For the text-containing cell, return its midpoint in (x, y) coordinate format. 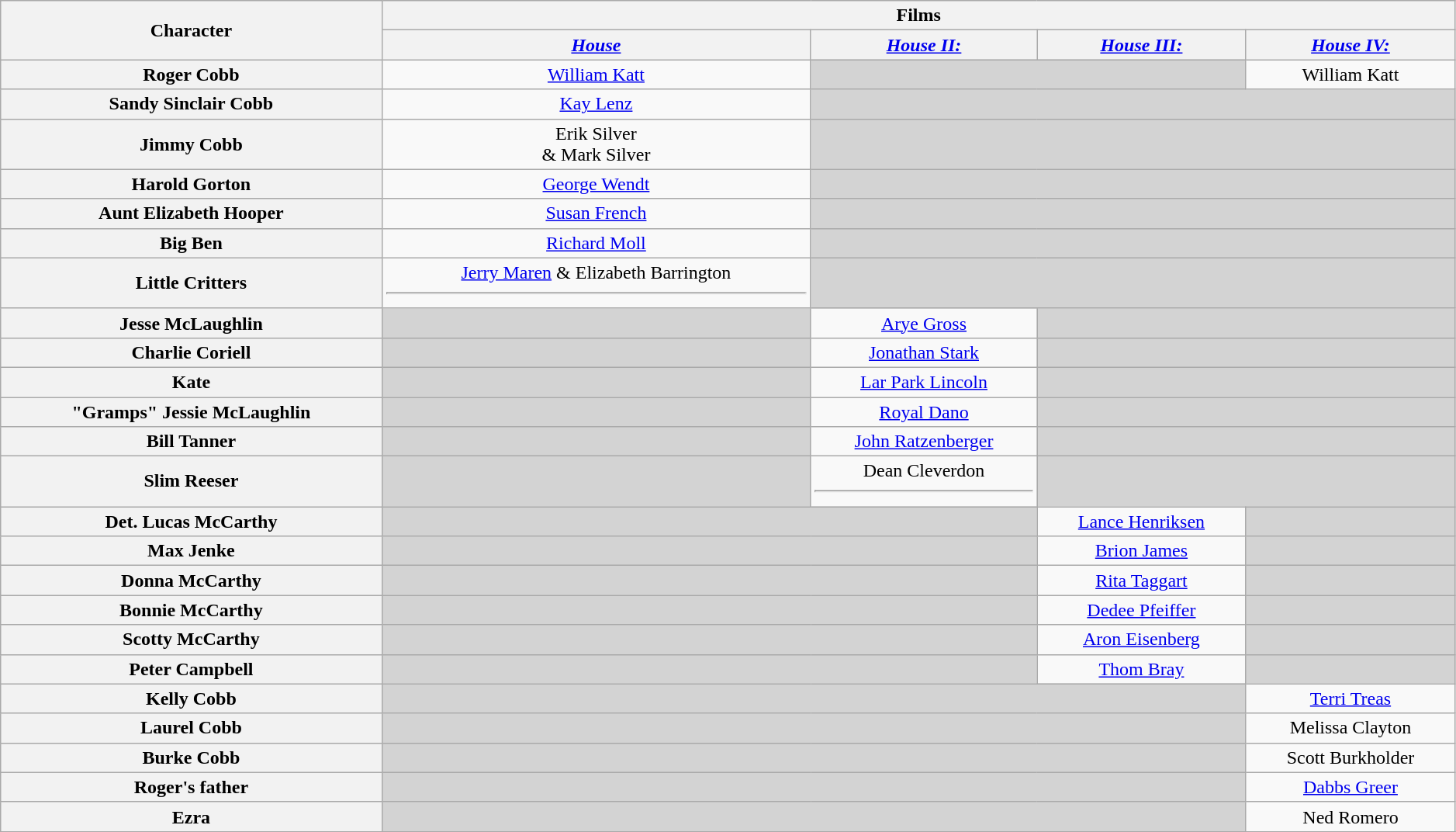
Jonathan Stark (924, 352)
House II: (924, 45)
Erik Silver& Mark Silver (596, 144)
Det. Lucas McCarthy (191, 522)
Burke Cobb (191, 757)
Richard Moll (596, 243)
Terri Treas (1351, 699)
Aron Eisenberg (1141, 640)
Royal Dano (924, 412)
Scott Burkholder (1351, 757)
Ezra (191, 816)
Roger Cobb (191, 75)
John Ratzenberger (924, 442)
Kay Lenz (596, 104)
Harold Gorton (191, 184)
Films (918, 16)
Melissa Clayton (1351, 728)
House IV: (1351, 45)
Dabbs Greer (1351, 787)
Susan French (596, 213)
Brion James (1141, 551)
Big Ben (191, 243)
House III: (1141, 45)
Aunt Elizabeth Hooper (191, 213)
House (596, 45)
George Wendt (596, 184)
Bonnie McCarthy (191, 610)
Little Critters (191, 283)
Jimmy Cobb (191, 144)
Peter Campbell (191, 669)
Donna McCarthy (191, 581)
Sandy Sinclair Cobb (191, 104)
Bill Tanner (191, 442)
Scotty McCarthy (191, 640)
Roger's father (191, 787)
Dedee Pfeiffer (1141, 610)
Lance Henriksen (1141, 522)
Arye Gross (924, 323)
Kelly Cobb (191, 699)
Dean Cleverdon (924, 481)
Max Jenke (191, 551)
Charlie Coriell (191, 352)
Thom Bray (1141, 669)
Ned Romero (1351, 816)
"Gramps" Jessie McLaughlin (191, 412)
Lar Park Lincoln (924, 382)
Character (191, 30)
Kate (191, 382)
Slim Reeser (191, 481)
Rita Taggart (1141, 581)
Laurel Cobb (191, 728)
Jesse McLaughlin (191, 323)
Jerry Maren & Elizabeth Barrington (596, 283)
